Extract the [X, Y] coordinate from the center of the cell holding the provided text.  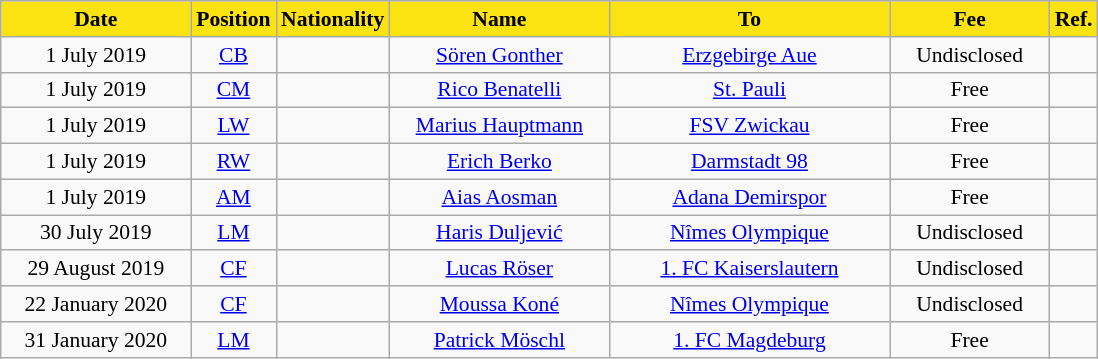
22 January 2020 [96, 304]
Rico Benatelli [499, 90]
Ref. [1074, 19]
RW [234, 162]
1. FC Kaiserslautern [749, 269]
29 August 2019 [96, 269]
Position [234, 19]
Erich Berko [499, 162]
Moussa Koné [499, 304]
Nationality [332, 19]
Marius Hauptmann [499, 126]
Name [499, 19]
To [749, 19]
AM [234, 197]
St. Pauli [749, 90]
1. FC Magdeburg [749, 340]
Erzgebirge Aue [749, 55]
CB [234, 55]
Darmstadt 98 [749, 162]
Patrick Möschl [499, 340]
Adana Demirspor [749, 197]
31 January 2020 [96, 340]
Lucas Röser [499, 269]
Sören Gonther [499, 55]
Aias Aosman [499, 197]
CM [234, 90]
30 July 2019 [96, 233]
LW [234, 126]
Date [96, 19]
Fee [970, 19]
Haris Duljević [499, 233]
FSV Zwickau [749, 126]
